Capture the cell that displays the provided text and extract its [x, y] central coordinate. 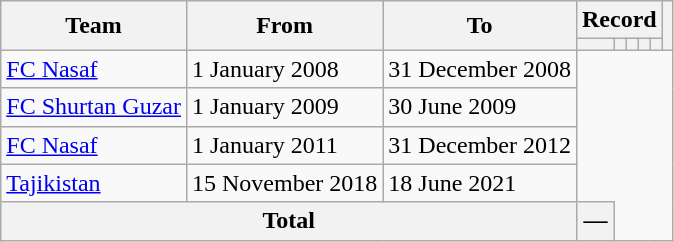
Record [619, 20]
Team [94, 26]
31 December 2008 [480, 69]
30 June 2009 [480, 107]
18 June 2021 [480, 183]
FC Shurtan Guzar [94, 107]
From [284, 26]
1 January 2011 [284, 145]
To [480, 26]
1 January 2008 [284, 69]
Total [289, 221]
31 December 2012 [480, 145]
15 November 2018 [284, 183]
1 January 2009 [284, 107]
— [595, 221]
Tajikistan [94, 183]
